Capture the cell that displays the provided text and extract its [x, y] central coordinate. 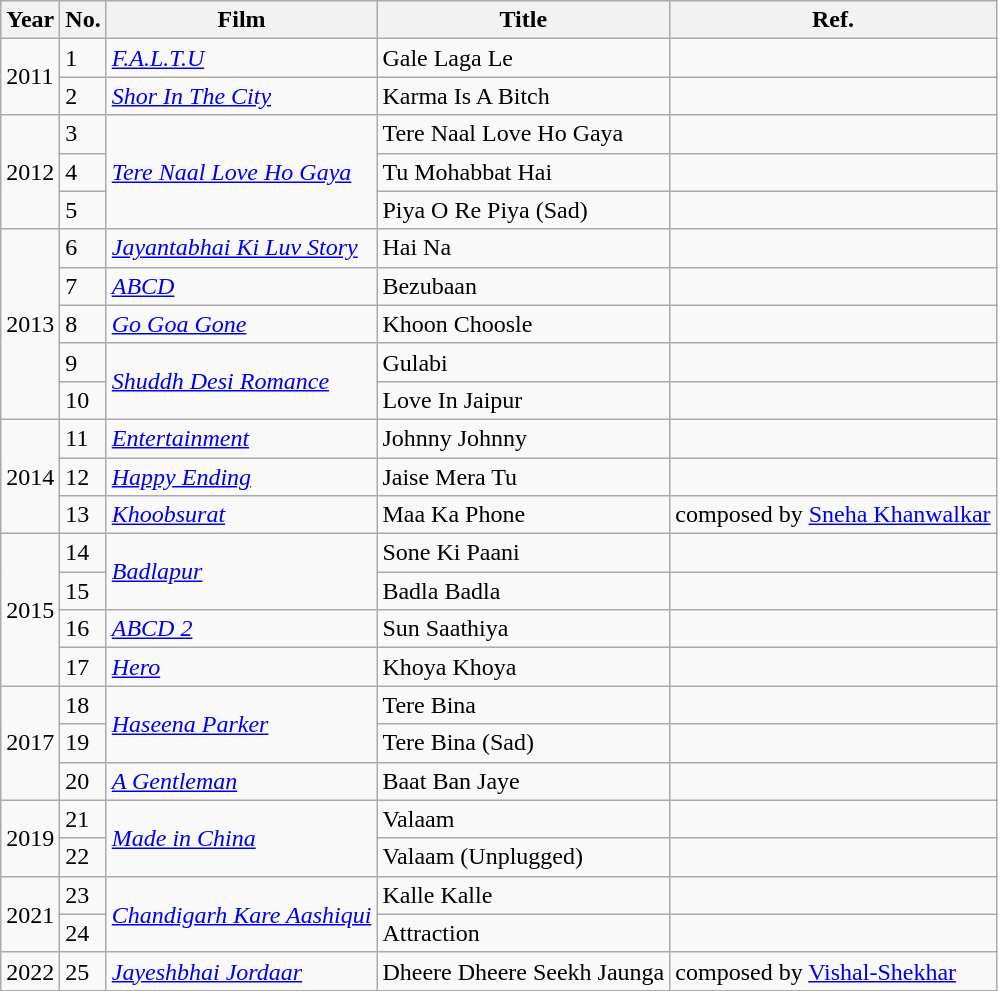
24 [83, 933]
Sone Ki Paani [524, 553]
Khoobsurat [242, 515]
13 [83, 515]
Jaise Mera Tu [524, 477]
Go Goa Gone [242, 324]
3 [83, 134]
15 [83, 591]
6 [83, 248]
Gulabi [524, 362]
Valaam (Unplugged) [524, 857]
4 [83, 172]
Badla Badla [524, 591]
Tere Bina (Sad) [524, 743]
Baat Ban Jaye [524, 781]
2 [83, 96]
20 [83, 781]
composed by Vishal-Shekhar [833, 971]
Khoon Choosle [524, 324]
2022 [30, 971]
22 [83, 857]
2015 [30, 610]
No. [83, 20]
Tu Mohabbat Hai [524, 172]
2012 [30, 172]
12 [83, 477]
Jayeshbhai Jordaar [242, 971]
7 [83, 286]
Dheere Dheere Seekh Jaunga [524, 971]
composed by Sneha Khanwalkar [833, 515]
ABCD [242, 286]
F.A.L.T.U [242, 58]
18 [83, 705]
Tere Bina [524, 705]
Title [524, 20]
Johnny Johnny [524, 438]
16 [83, 629]
Hai Na [524, 248]
23 [83, 895]
ABCD 2 [242, 629]
5 [83, 210]
Hero [242, 667]
Sun Saathiya [524, 629]
2014 [30, 476]
21 [83, 819]
2019 [30, 838]
Valaam [524, 819]
Made in China [242, 838]
8 [83, 324]
25 [83, 971]
Gale Laga Le [524, 58]
Jayantabhai Ki Luv Story [242, 248]
Happy Ending [242, 477]
Karma Is A Bitch [524, 96]
A Gentleman [242, 781]
11 [83, 438]
10 [83, 400]
Love In Jaipur [524, 400]
Khoya Khoya [524, 667]
Bezubaan [524, 286]
Attraction [524, 933]
14 [83, 553]
Maa Ka Phone [524, 515]
Shuddh Desi Romance [242, 381]
Badlapur [242, 572]
2011 [30, 77]
Film [242, 20]
Ref. [833, 20]
1 [83, 58]
2017 [30, 743]
2021 [30, 914]
Entertainment [242, 438]
Year [30, 20]
2013 [30, 324]
19 [83, 743]
Chandigarh Kare Aashiqui [242, 914]
Kalle Kalle [524, 895]
9 [83, 362]
Shor In The City [242, 96]
Piya O Re Piya (Sad) [524, 210]
Haseena Parker [242, 724]
17 [83, 667]
